Detect which cell encompasses the target text, then output its (x, y) center coordinate. 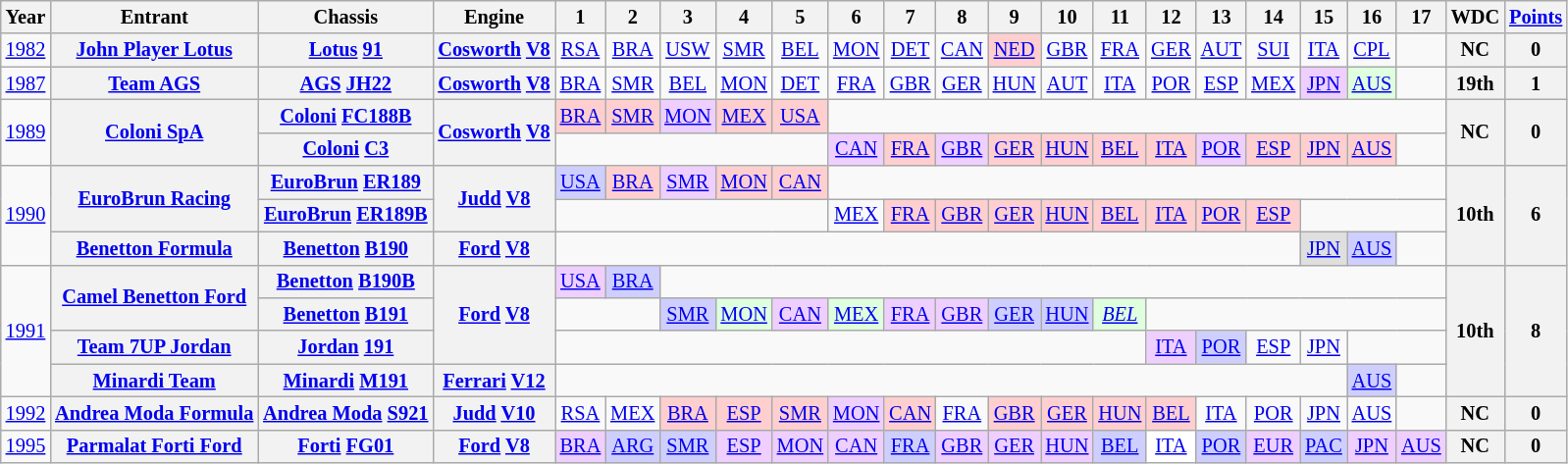
1995 (26, 446)
Judd V10 (494, 413)
Ferrari V12 (494, 381)
WDC (1476, 17)
1992 (26, 413)
Chassis (345, 17)
Parmalat Forti Ford (154, 446)
Camel Benetton Ford (154, 298)
5 (801, 17)
7 (911, 17)
USW (687, 50)
Engine (494, 17)
10 (1068, 17)
14 (1274, 17)
13 (1222, 17)
Forti FG01 (345, 446)
Minardi M191 (345, 381)
Lotus 91 (345, 50)
9 (1015, 17)
Minardi Team (154, 381)
Year (26, 17)
Entrant (154, 17)
12 (1171, 17)
Benetton Formula (154, 248)
Andrea Moda S921 (345, 413)
Andrea Moda Formula (154, 413)
1987 (26, 83)
EuroBrun Racing (154, 198)
Coloni C3 (345, 149)
16 (1372, 17)
ARG (632, 446)
EuroBrun ER189B (345, 215)
2 (632, 17)
4 (744, 17)
EuroBrun ER189 (345, 182)
Benetton B190 (345, 248)
Team AGS (154, 83)
NED (1015, 50)
Coloni FC188B (345, 116)
John Player Lotus (154, 50)
1990 (26, 216)
17 (1421, 17)
CPL (1372, 50)
Jordan 191 (345, 347)
Judd V8 (494, 198)
Team 7UP Jordan (154, 347)
1991 (26, 332)
SUI (1274, 50)
Benetton B191 (345, 314)
Benetton B190B (345, 282)
AGS JH22 (345, 83)
Coloni SpA (154, 131)
19th (1476, 83)
PAC (1323, 446)
1989 (26, 131)
3 (687, 17)
1982 (26, 50)
15 (1323, 17)
Points (1536, 17)
EUR (1274, 446)
11 (1120, 17)
